Scan for the cell matching the given text and deliver its (X, Y) coordinate at center. 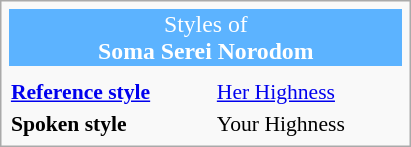
Styles ofSoma Serei Norodom (206, 38)
Your Highness (308, 123)
Spoken style (110, 123)
Reference style (110, 92)
Her Highness (308, 92)
